Locate the cell with the specified text and output its [X, Y] center coordinate. 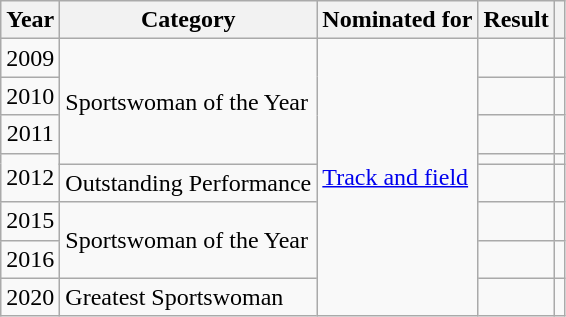
2010 [30, 96]
2011 [30, 134]
Outstanding Performance [188, 183]
Year [30, 20]
2012 [30, 178]
2016 [30, 259]
Category [188, 20]
Track and field [398, 178]
2020 [30, 297]
Nominated for [398, 20]
Greatest Sportswoman [188, 297]
2009 [30, 58]
2015 [30, 221]
Result [516, 20]
